Return [X, Y] of the center of cell containing provided text 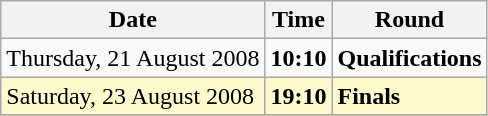
Thursday, 21 August 2008 [133, 58]
Date [133, 20]
10:10 [298, 58]
Qualifications [410, 58]
Saturday, 23 August 2008 [133, 96]
Time [298, 20]
Finals [410, 96]
Round [410, 20]
19:10 [298, 96]
